For the text-containing cell, return its midpoint in (x, y) coordinate format. 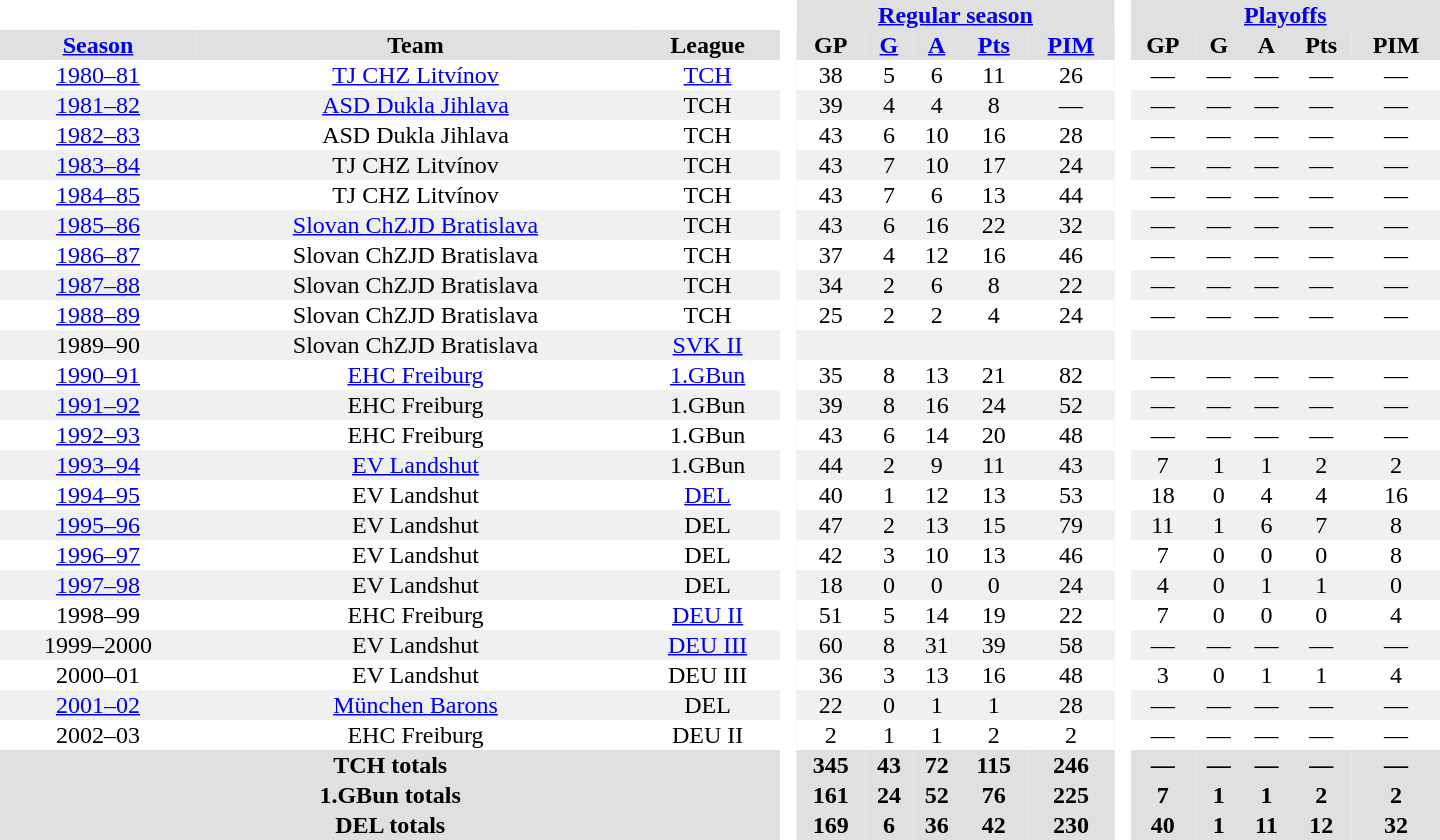
1980–81 (98, 75)
230 (1071, 825)
35 (830, 375)
53 (1071, 495)
2000–01 (98, 675)
1988–89 (98, 315)
1998–99 (98, 615)
15 (994, 525)
1992–93 (98, 435)
München Barons (416, 705)
20 (994, 435)
76 (994, 795)
1993–94 (98, 465)
Season (98, 45)
58 (1071, 645)
1997–98 (98, 585)
1.GBun totals (390, 795)
17 (994, 165)
Team (416, 45)
51 (830, 615)
72 (937, 765)
34 (830, 285)
2002–03 (98, 735)
1986–87 (98, 255)
82 (1071, 375)
TCH totals (390, 765)
1990–91 (98, 375)
DEL totals (390, 825)
115 (994, 765)
1996–97 (98, 555)
1994–95 (98, 495)
1991–92 (98, 405)
26 (1071, 75)
38 (830, 75)
1981–82 (98, 105)
60 (830, 645)
37 (830, 255)
1984–85 (98, 195)
Playoffs (1286, 15)
21 (994, 375)
2001–02 (98, 705)
1989–90 (98, 345)
19 (994, 615)
Regular season (956, 15)
169 (830, 825)
1983–84 (98, 165)
161 (830, 795)
345 (830, 765)
1995–96 (98, 525)
League (708, 45)
1999–2000 (98, 645)
SVK II (708, 345)
9 (937, 465)
31 (937, 645)
47 (830, 525)
225 (1071, 795)
1985–86 (98, 225)
25 (830, 315)
79 (1071, 525)
246 (1071, 765)
1982–83 (98, 135)
1987–88 (98, 285)
